Identify which cell holds the provided text, then report its (x, y) central coordinate. 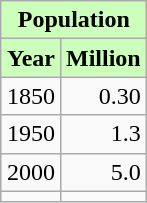
1850 (30, 96)
1.3 (104, 134)
0.30 (104, 96)
5.0 (104, 172)
1950 (30, 134)
2000 (30, 172)
Million (104, 58)
Year (30, 58)
Population (74, 20)
